Output the [X, Y] coordinate of the center of the cell containing the given text.  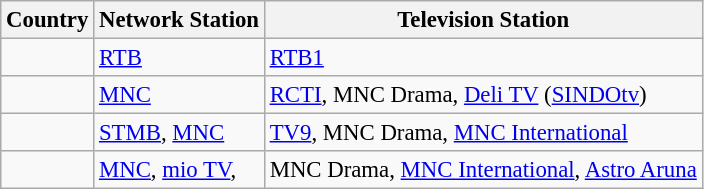
RCTI, MNC Drama, Deli TV (SINDOtv) [483, 95]
TV9, MNC Drama, MNC International [483, 133]
MNC [180, 95]
RTB [180, 58]
STMB, MNC [180, 133]
MNC Drama, MNC International, Astro Aruna [483, 170]
RTB1 [483, 58]
MNC, mio TV, [180, 170]
Country [48, 20]
Television Station [483, 20]
Network Station [180, 20]
